Provide the [x, y] coordinate of the cell's center where the given text is located.  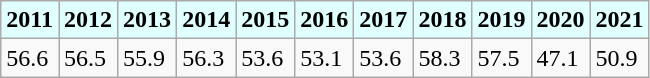
58.3 [442, 58]
2017 [384, 20]
2021 [620, 20]
56.3 [206, 58]
2015 [266, 20]
47.1 [560, 58]
55.9 [148, 58]
56.5 [88, 58]
2014 [206, 20]
2018 [442, 20]
57.5 [502, 58]
2020 [560, 20]
2013 [148, 20]
2011 [30, 20]
53.1 [324, 58]
2019 [502, 20]
50.9 [620, 58]
2016 [324, 20]
56.6 [30, 58]
2012 [88, 20]
